Determine the [x, y] coordinate at the center of the cell enclosing the given text.  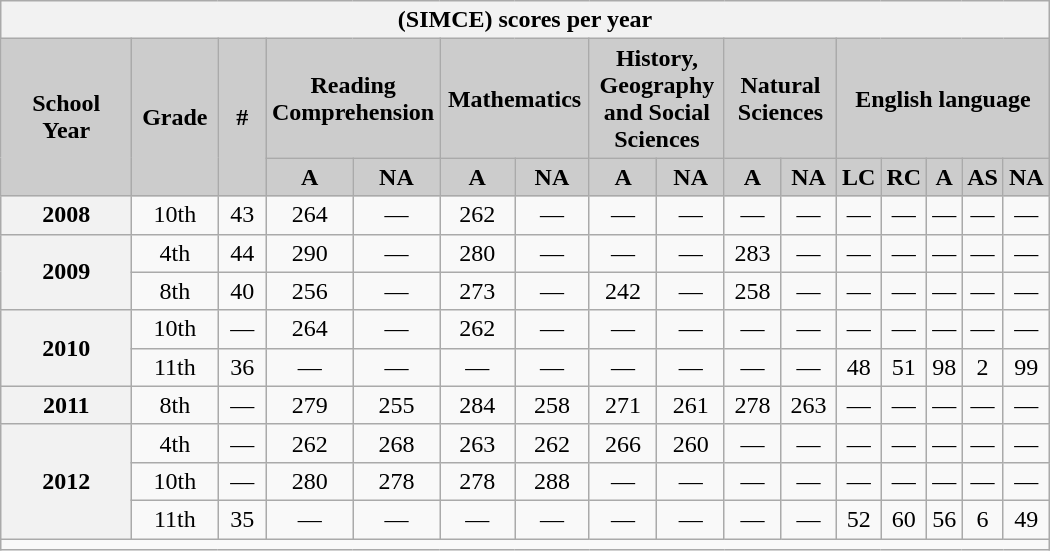
6 [983, 519]
260 [691, 443]
LC [859, 177]
98 [944, 367]
256 [310, 291]
51 [904, 367]
290 [310, 253]
43 [242, 215]
RC [904, 177]
40 [242, 291]
49 [1026, 519]
2008 [66, 215]
35 [242, 519]
2 [983, 367]
52 [859, 519]
268 [396, 443]
Reading Comprehension [352, 98]
36 [242, 367]
Natural Sciences [780, 98]
48 [859, 367]
English language [944, 98]
# [242, 118]
288 [552, 481]
AS [983, 177]
273 [478, 291]
242 [623, 291]
School Year [66, 118]
284 [478, 405]
266 [623, 443]
Mathematics [515, 98]
2011 [66, 405]
99 [1026, 367]
283 [752, 253]
2009 [66, 272]
(SIMCE) scores per year [525, 20]
2010 [66, 348]
261 [691, 405]
279 [310, 405]
44 [242, 253]
56 [944, 519]
History, Geography and Social Sciences [656, 98]
60 [904, 519]
2012 [66, 481]
271 [623, 405]
Grade [175, 118]
255 [396, 405]
